For the text-containing cell, return its midpoint in (X, Y) coordinate format. 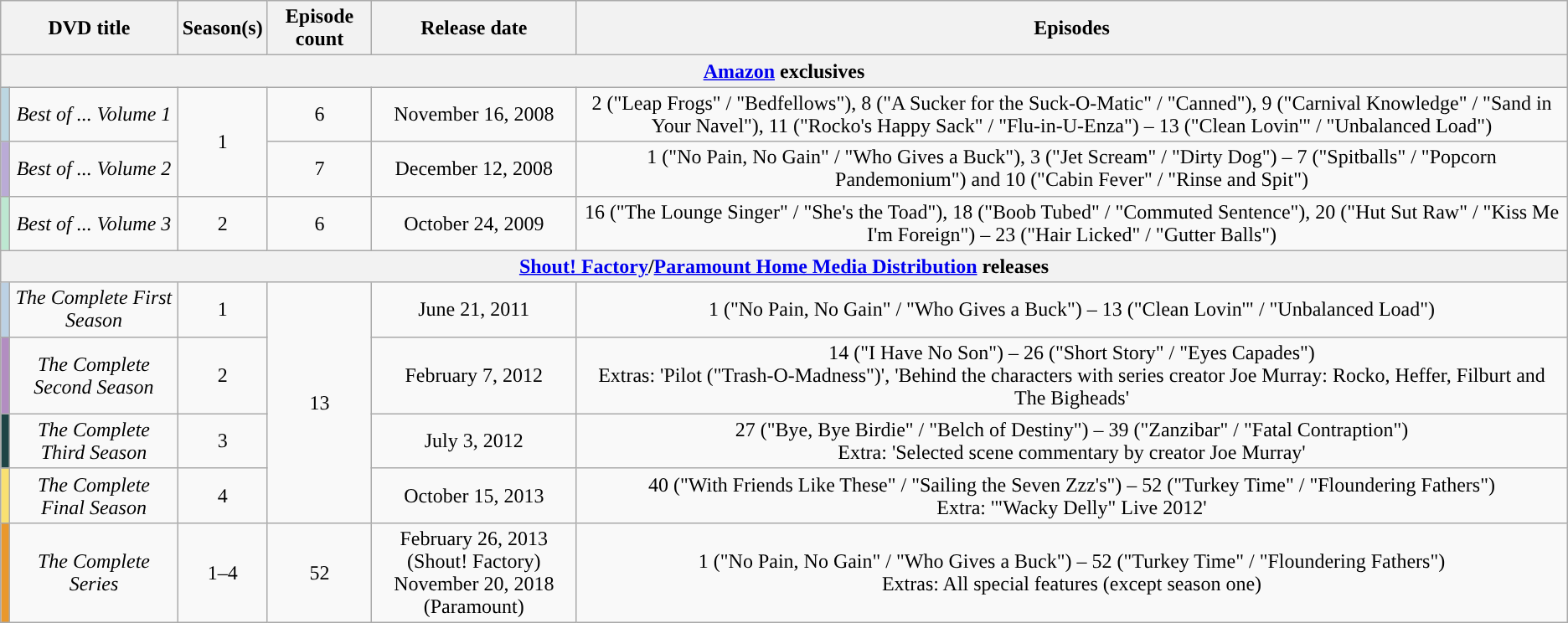
1 ("No Pain, No Gain" / "Who Gives a Buck") – 13 ("Clean Lovin'" / "Unbalanced Load") (1072, 310)
DVD title (89, 28)
Shout! Factory/Paramount Home Media Distribution releases (784, 266)
40 ("With Friends Like These" / "Sailing the Seven Zzz's") – 52 ("Turkey Time" / "Floundering Fathers")Extra: '"Wacky Delly" Live 2012' (1072, 496)
February 7, 2012 (474, 375)
The Complete Final Season (94, 496)
4 (223, 496)
December 12, 2008 (474, 169)
Season(s) (223, 28)
3 (223, 440)
June 21, 2011 (474, 310)
52 (320, 573)
Best of ... Volume 1 (94, 114)
October 24, 2009 (474, 223)
The Complete Second Season (94, 375)
13 (320, 402)
7 (320, 169)
Amazon exclusives (784, 71)
Best of ... Volume 3 (94, 223)
The Complete Series (94, 573)
The Complete Third Season (94, 440)
November 16, 2008 (474, 114)
Release date (474, 28)
27 ("Bye, Bye Birdie" / "Belch of Destiny") – 39 ("Zanzibar" / "Fatal Contraption")Extra: 'Selected scene commentary by creator Joe Murray' (1072, 440)
February 26, 2013 (Shout! Factory)November 20, 2018 (Paramount) (474, 573)
Episodes (1072, 28)
July 3, 2012 (474, 440)
Episode count (320, 28)
October 15, 2013 (474, 496)
Best of ... Volume 2 (94, 169)
1–4 (223, 573)
The Complete First Season (94, 310)
1 ("No Pain, No Gain" / "Who Gives a Buck") – 52 ("Turkey Time" / "Floundering Fathers")Extras: All special features (except season one) (1072, 573)
